Output the [X, Y] coordinate of the center of the cell containing the given text.  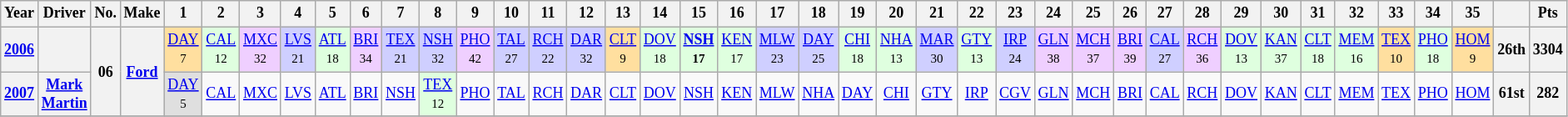
17 [778, 13]
GLN [1053, 94]
MLW [778, 94]
27 [1164, 13]
Mark Martin [64, 94]
CHI [897, 94]
MXC [261, 94]
TEX21 [401, 49]
2006 [20, 49]
33 [1396, 13]
IRP [977, 94]
282 [1547, 94]
Driver [64, 13]
RCH22 [548, 49]
MLW23 [778, 49]
CHI18 [857, 49]
TAL [511, 94]
61st [1512, 94]
TEX10 [1396, 49]
KEN17 [737, 49]
HOM [1472, 94]
DAY7 [183, 49]
No. [105, 13]
24 [1053, 13]
12 [586, 13]
22 [977, 13]
GTY [937, 94]
NSH32 [438, 49]
6 [366, 13]
MCH [1093, 94]
CLT18 [1317, 49]
3 [261, 13]
26 [1131, 13]
CLT9 [623, 49]
RCH36 [1202, 49]
CGV [1016, 94]
31 [1317, 13]
DOV13 [1242, 49]
TAL27 [511, 49]
GLN38 [1053, 49]
06 [105, 72]
3304 [1547, 49]
1 [183, 13]
32 [1356, 13]
NHA13 [897, 49]
23 [1016, 13]
34 [1432, 13]
KAN37 [1281, 49]
HOM9 [1472, 49]
7 [401, 13]
NSH17 [699, 49]
TEX12 [438, 94]
29 [1242, 13]
NHA [819, 94]
PHO18 [1432, 49]
26th [1512, 49]
DAY [857, 94]
8 [438, 13]
Ford [142, 72]
PHO42 [475, 49]
DOV18 [660, 49]
19 [857, 13]
30 [1281, 13]
11 [548, 13]
LVS [298, 94]
2 [222, 13]
Pts [1547, 13]
35 [1472, 13]
ATL [332, 94]
15 [699, 13]
ATL18 [332, 49]
2007 [20, 94]
MEM [1356, 94]
25 [1093, 13]
14 [660, 13]
5 [332, 13]
21 [937, 13]
18 [819, 13]
BRI34 [366, 49]
KAN [1281, 94]
CAL27 [1164, 49]
DAR32 [586, 49]
28 [1202, 13]
IRP24 [1016, 49]
MXC32 [261, 49]
DAR [586, 94]
Year [20, 13]
Make [142, 13]
GTY13 [977, 49]
13 [623, 13]
CAL12 [222, 49]
LVS21 [298, 49]
16 [737, 13]
MEM16 [1356, 49]
20 [897, 13]
9 [475, 13]
4 [298, 13]
MCH37 [1093, 49]
MAR30 [937, 49]
DAY25 [819, 49]
10 [511, 13]
DAY5 [183, 94]
TEX [1396, 94]
BRI39 [1131, 49]
KEN [737, 94]
